Provide the [x, y] coordinate of the cell's center where the given text is located.  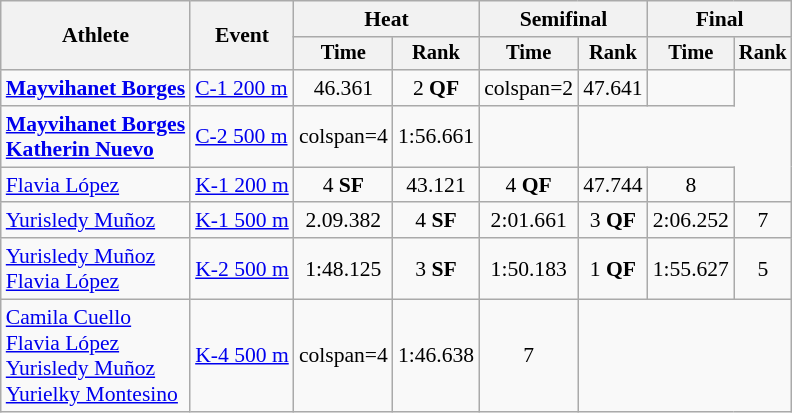
2:01.661 [528, 221]
2.09.382 [344, 221]
K-1 500 m [242, 221]
Semifinal [564, 19]
C-2 500 m [242, 136]
Mayvihanet BorgesKatherin Nuevo [96, 136]
4 QF [528, 185]
5 [763, 268]
3 QF [612, 221]
1:46.638 [436, 356]
Flavia López [96, 185]
47.744 [612, 185]
Event [242, 36]
Final [720, 19]
K-4 500 m [242, 356]
Yurisledy Muñoz [96, 221]
colspan=2 [528, 88]
1:48.125 [344, 268]
Heat [386, 19]
3 SF [436, 268]
Athlete [96, 36]
2:06.252 [691, 221]
1 QF [612, 268]
K-2 500 m [242, 268]
Camila CuelloFlavia LópezYurisledy MuñozYurielky Montesino [96, 356]
Mayvihanet Borges [96, 88]
46.361 [344, 88]
1:56.661 [436, 136]
47.641 [612, 88]
1:50.183 [528, 268]
1:55.627 [691, 268]
8 [691, 185]
Yurisledy MuñozFlavia López [96, 268]
2 QF [436, 88]
C-1 200 m [242, 88]
K-1 200 m [242, 185]
43.121 [436, 185]
